Capture the cell that displays the provided text and extract its (x, y) central coordinate. 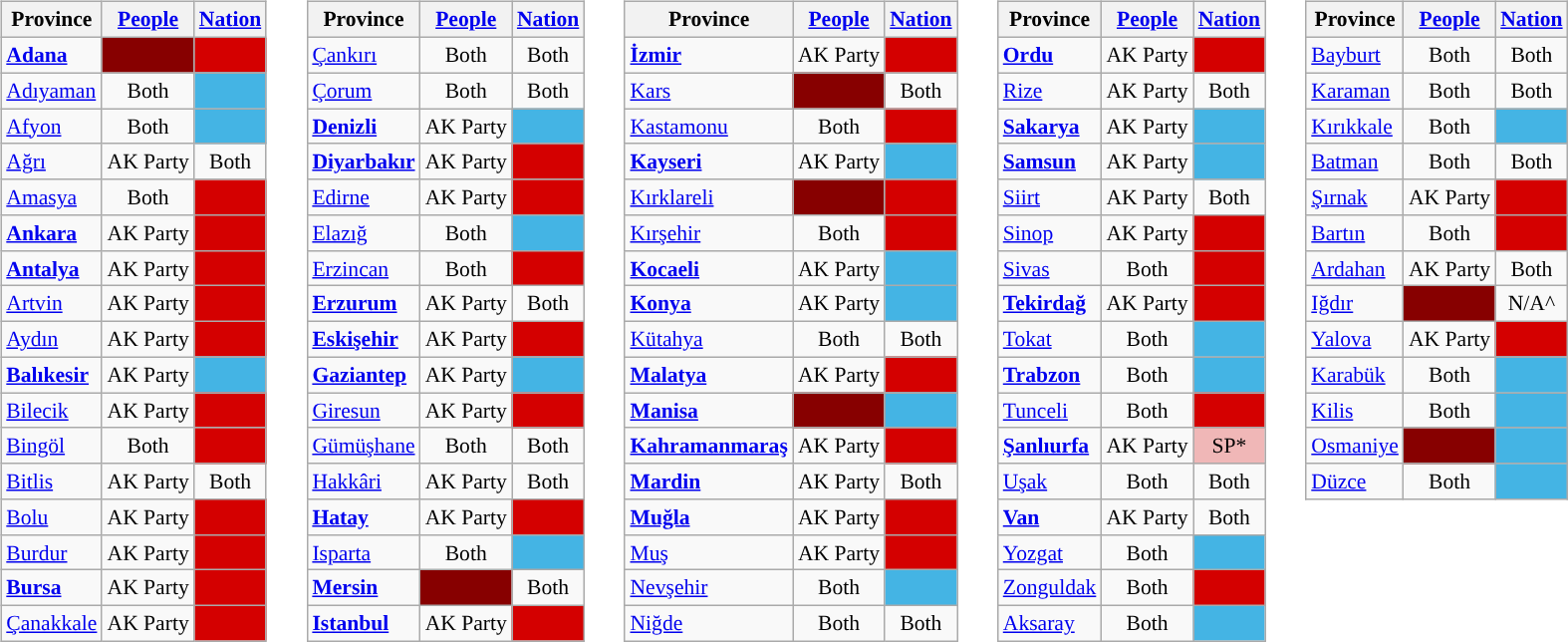
Samsun (1050, 161)
Mardin (708, 481)
Şırnak (1355, 197)
Adıyaman (52, 91)
Balıkesir (52, 375)
Gaziantep (363, 375)
N/A^ (1531, 304)
Mersin (363, 588)
Bolu (52, 517)
Kırıkkale (1355, 127)
Karaman (1355, 91)
Bursa (52, 588)
Rize (1050, 91)
Bingöl (52, 446)
Şanlıurfa (1050, 446)
Trabzon (1050, 375)
Hakkâri (363, 481)
Bilecik (52, 411)
Kars (708, 91)
Kilis (1355, 411)
Giresun (363, 411)
Erzincan (363, 268)
Diyarbakır (363, 161)
Ağrı (52, 161)
Batman (1355, 161)
Aksaray (1050, 623)
Burdur (52, 552)
Zonguldak (1050, 588)
Tunceli (1050, 411)
Bayburt (1355, 55)
Kahramanmaraş (708, 446)
Gümüşhane (363, 446)
Osmaniye (1355, 446)
Siirt (1050, 197)
Ardahan (1355, 268)
Kırklareli (708, 197)
Isparta (363, 552)
Düzce (1355, 481)
Antalya (52, 268)
Muş (708, 552)
Niğde (708, 623)
Manisa (708, 411)
Bitlis (52, 481)
Uşak (1050, 481)
Edirne (363, 197)
Tokat (1050, 339)
Konya (708, 304)
Çanakkale (52, 623)
Ordu (1050, 55)
Afyon (52, 127)
Çankırı (363, 55)
SP* (1229, 446)
Iğdır (1355, 304)
Sinop (1050, 233)
Çorum (363, 91)
Kastamonu (708, 127)
Denizli (363, 127)
Eskişehir (363, 339)
Nevşehir (708, 588)
Sakarya (1050, 127)
Amasya (52, 197)
İzmir (708, 55)
Kütahya (708, 339)
Van (1050, 517)
Tekirdağ (1050, 304)
Malatya (708, 375)
Sivas (1050, 268)
Kocaeli (708, 268)
Yozgat (1050, 552)
Istanbul (363, 623)
Artvin (52, 304)
Bartın (1355, 233)
Kırşehir (708, 233)
Erzurum (363, 304)
Karabük (1355, 375)
Aydın (52, 339)
Hatay (363, 517)
Kayseri (708, 161)
Adana (52, 55)
Elazığ (363, 233)
Ankara (52, 233)
Yalova (1355, 339)
Muğla (708, 517)
